Detect which cell encompasses the target text, then output its [X, Y] center coordinate. 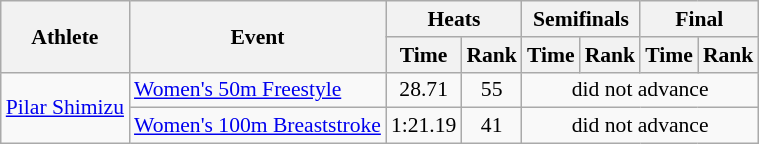
28.71 [424, 90]
Semifinals [581, 19]
Pilar Shimizu [65, 108]
Women's 50m Freestyle [258, 90]
Final [699, 19]
Women's 100m Breaststroke [258, 126]
Athlete [65, 36]
Heats [454, 19]
41 [492, 126]
Event [258, 36]
55 [492, 90]
1:21.19 [424, 126]
